Capture the cell that displays the provided text and extract its (x, y) central coordinate. 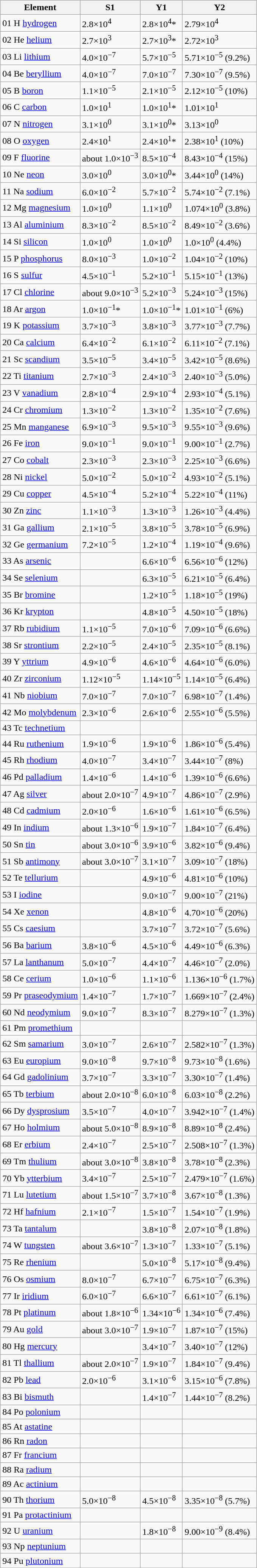
87 Fr francium (40, 1455)
06 C carbon (40, 107)
19 K potassium (40, 326)
5.2×10−3 (161, 292)
1.1×10−3 (110, 511)
3.35×10−8 (5.7%) (220, 1499)
5.7×10−5 (161, 57)
64 Gd gadolinium (40, 1078)
4.6×10−6 (161, 662)
about 3.0×10−8 (110, 1161)
28 Ni nickel (40, 477)
4.8×10−5 (161, 611)
81 Tl thallium (40, 1363)
4.81×10−6 (10%) (220, 878)
6.0×10−7 (110, 1296)
1.26×10−3 (4.4%) (220, 511)
05 B boron (40, 91)
5.22×10−4 (11%) (220, 493)
8.89×10−8 (2.4%) (220, 1127)
3.1×10−7 (161, 861)
9.7×10−8 (161, 1060)
5.24×10−3 (15%) (220, 292)
3.5×10−7 (110, 1111)
1.12×10−5 (110, 678)
57 La lanthanum (40, 962)
2.4×101 (110, 141)
68 Er erbium (40, 1145)
58 Ce cerium (40, 979)
33 As arsenic (40, 561)
1.61×10−6 (6.5%) (220, 810)
3.0×10−7 (110, 1044)
61 Pm promethium (40, 1028)
3.44×10−7 (8%) (220, 761)
8.279×10−7 (1.3%) (220, 1013)
1.0×101 (110, 107)
38 Sr strontium (40, 645)
25 Mn manganese (40, 426)
6.0×10−2 (110, 191)
47 Ag silver (40, 794)
77 Ir iridium (40, 1296)
94 Pu plutonium (40, 1560)
3.15×10−6 (7.8%) (220, 1380)
3.942×10−7 (1.4%) (220, 1111)
Y1 (161, 8)
92 U uranium (40, 1531)
60 Nd neodymium (40, 1013)
02 He helium (40, 40)
31 Ga gallium (40, 527)
6.1×10−2 (161, 343)
2.4×10−5 (161, 645)
6.6×10−7 (161, 1296)
1.8×10−8 (161, 1531)
09 F fluorine (40, 158)
76 Os osmium (40, 1279)
41 Nb niobium (40, 696)
7.30×10−7 (9.5%) (220, 73)
01 H hydrogen (40, 23)
8.0×10−3 (110, 259)
S1 (110, 8)
1.86×10−6 (5.4%) (220, 743)
3.1×10−6 (161, 1380)
2.7×10−3 (110, 376)
about 5.0×10−8 (110, 1127)
2.2×10−5 (110, 645)
1.19×10−4 (9.6%) (220, 544)
3.0×100* (161, 174)
2.6×10−6 (161, 712)
5.71×10−5 (9.2%) (220, 57)
2.4×101* (161, 141)
about 2.0×10−8 (110, 1094)
2.40×10−3 (5.0%) (220, 376)
13 Al aluminium (40, 225)
91 Pa protactinium (40, 1515)
3.82×10−6 (9.4%) (220, 844)
54 Xe xenon (40, 912)
2.38×101 (10%) (220, 141)
1.7×10−7 (161, 995)
1.34×10−6 (7.4%) (220, 1313)
8.43×10−4 (15%) (220, 158)
50 Sn tin (40, 844)
8.3×10−7 (161, 1013)
11 Na sodium (40, 191)
32 Ge germanium (40, 544)
21 Sc scandium (40, 359)
34 Se selenium (40, 578)
5.2×10−1 (161, 275)
Y2 (220, 8)
22 Ti titanium (40, 376)
3.30×10−7 (1.4%) (220, 1078)
8.9×10−8 (161, 1127)
1.1×100 (161, 208)
1.0×101* (161, 107)
48 Cd cadmium (40, 810)
3.13×100 (220, 124)
1.1×10−6 (161, 979)
4.9×10−7 (161, 794)
2.79×104 (220, 23)
69 Tm thulium (40, 1161)
7.09×10−6 (6.6%) (220, 629)
1.84×10−7 (9.4%) (220, 1363)
2.12×10−5 (10%) (220, 91)
4.93×10−2 (5.1%) (220, 477)
8.0×10−7 (110, 1279)
2.72×103 (220, 40)
3.78×10−8 (2.3%) (220, 1161)
6.0×10−8 (161, 1094)
4.70×10−6 (20%) (220, 912)
1.2×10−4 (161, 544)
51 Sb antimony (40, 861)
35 Br bromine (40, 595)
1.6×10−6 (161, 810)
49 In indium (40, 828)
3.1×100 (110, 124)
88 Ra radium (40, 1470)
1.136×10−6 (1.7%) (220, 979)
15 P phosphorus (40, 259)
Element (40, 8)
52 Te tellurium (40, 878)
5.7×10−2 (161, 191)
4.8×10−6 (161, 912)
3.9×10−6 (161, 844)
90 Th thorium (40, 1499)
17 Cl chlorine (40, 292)
70 Yb ytterbium (40, 1178)
1.3×10−7 (161, 1245)
23 V vanadium (40, 393)
9.0×10−8 (110, 1060)
27 Co cobalt (40, 460)
1.01×101 (220, 107)
2.25×10−3 (6.6%) (220, 460)
44 Ru ruthenium (40, 743)
7.0×10−6 (161, 629)
1.84×10−7 (6.4%) (220, 828)
6.11×10−2 (7.1%) (220, 343)
1.5×10−7 (161, 1212)
07 N nitrogen (40, 124)
6.9×10−3 (110, 426)
59 Pr praseodymium (40, 995)
3.1×100* (161, 124)
2.07×10−8 (1.8%) (220, 1228)
8.49×10−2 (3.6%) (220, 225)
2.4×10−3 (161, 376)
18 Ar argon (40, 309)
46 Pd palladium (40, 777)
3.0×100 (110, 174)
9.00×10−1 (2.7%) (220, 444)
3.8×10−5 (161, 527)
6.03×10−8 (2.2%) (220, 1094)
1.14×10−5 (6.4%) (220, 678)
1.54×10−7 (1.9%) (220, 1212)
67 Ho holmium (40, 1127)
9.5×10−3 (161, 426)
3.8×10−3 (161, 326)
4.86×10−7 (2.9%) (220, 794)
3.7×10−8 (161, 1195)
3.5×10−5 (110, 359)
36 Kr krypton (40, 611)
2.8×10−4 (110, 393)
1.3×10−3 (161, 511)
6.98×10−7 (1.4%) (220, 696)
7.2×10−5 (110, 544)
40 Zr zirconium (40, 678)
6.3×10−5 (161, 578)
30 Zn zinc (40, 511)
39 Y yttrium (40, 662)
79 Au gold (40, 1330)
3.67×10−8 (1.3%) (220, 1195)
4.5×10−1 (110, 275)
08 O oxygen (40, 141)
1.0×10−2 (161, 259)
5.2×10−4 (161, 493)
4.49×10−6 (6.3%) (220, 945)
4.5×10−6 (161, 945)
6.7×10−7 (161, 1279)
1.0×100 (4.4%) (220, 241)
3.09×10−7 (18%) (220, 861)
9.73×10−8 (1.6%) (220, 1060)
75 Re rhenium (40, 1262)
2.93×10−4 (5.1%) (220, 393)
26 Fe iron (40, 444)
2.55×10−6 (5.5%) (220, 712)
about 1.3×10−6 (110, 828)
3.8×10−6 (110, 945)
29 Cu copper (40, 493)
5.15×10−1 (13%) (220, 275)
2.7×103 (110, 40)
9.55×10−3 (9.6%) (220, 426)
9.00×10−9 (8.4%) (220, 1531)
83 Bi bismuth (40, 1397)
24 Cr chromium (40, 410)
63 Eu europium (40, 1060)
93 Np neptunium (40, 1546)
12 Mg magnesium (40, 208)
6.6×10−6 (161, 561)
1.669×10−7 (2.4%) (220, 995)
6.75×10−7 (6.3%) (220, 1279)
2.8×104* (161, 23)
9.00×10−7 (21%) (220, 895)
03 Li lithium (40, 57)
2.6×10−7 (161, 1044)
3.72×10−7 (5.6%) (220, 928)
72 Hf hafnium (40, 1212)
16 S sulfur (40, 275)
4.4×10−7 (161, 962)
3.78×10−5 (6.9%) (220, 527)
65 Tb terbium (40, 1094)
1.18×10−5 (19%) (220, 595)
3.7×10−3 (110, 326)
71 Lu lutetium (40, 1195)
3.3×10−7 (161, 1078)
6.4×10−2 (110, 343)
04 Be beryllium (40, 73)
62 Sm samarium (40, 1044)
3.44×100 (14%) (220, 174)
1.39×10−6 (6.6%) (220, 777)
2.9×10−4 (161, 393)
3.77×10−3 (7.7%) (220, 326)
4.46×10−7 (2.0%) (220, 962)
4.64×10−6 (6.0%) (220, 662)
89 Ac actinium (40, 1484)
86 Rn radon (40, 1441)
37 Rb rubidium (40, 629)
4.5×10−8 (161, 1499)
56 Ba barium (40, 945)
55 Cs caesium (40, 928)
14 Si silicon (40, 241)
1.074×100 (3.8%) (220, 208)
about 3.6×10−7 (110, 1245)
1.34×10−6 (161, 1313)
about 1.8×10−6 (110, 1313)
85 At astatine (40, 1427)
10 Ne neon (40, 174)
about 3.0×10−6 (110, 844)
1.0×10−6 (110, 979)
53 I iodine (40, 895)
8.5×10−2 (161, 225)
about 1.0×10−3 (110, 158)
4.50×10−5 (18%) (220, 611)
5.74×10−2 (7.1%) (220, 191)
8.3×10−2 (110, 225)
6.21×10−5 (6.4%) (220, 578)
78 Pt platinum (40, 1313)
4.5×10−4 (110, 493)
84 Po polonium (40, 1412)
2.35×10−5 (8.1%) (220, 645)
2.3×10−6 (110, 712)
about 9.0×10−3 (110, 292)
74 W tungsten (40, 1245)
43 Tc technetium (40, 728)
1.2×10−5 (161, 595)
2.4×10−7 (110, 1145)
2.8×104 (110, 23)
1.44×10−7 (8.2%) (220, 1397)
80 Hg mercury (40, 1346)
45 Rh rhodium (40, 761)
66 Dy dysprosium (40, 1111)
1.87×10−7 (15%) (220, 1330)
82 Pb lead (40, 1380)
2.508×10−7 (1.3%) (220, 1145)
73 Ta tantalum (40, 1228)
2.7×103* (161, 40)
8.5×10−4 (161, 158)
2.582×10−7 (1.3%) (220, 1044)
1.04×10−2 (10%) (220, 259)
1.01×10−1 (6%) (220, 309)
1.33×10−7 (5.1%) (220, 1245)
3.4×10−5 (161, 359)
5.17×10−8 (9.4%) (220, 1262)
2.1×10−7 (110, 1212)
5.0×10−7 (110, 962)
1.35×10−2 (7.6%) (220, 410)
6.56×10−6 (12%) (220, 561)
6.61×10−7 (6.1%) (220, 1296)
20 Ca calcium (40, 343)
1.14×10−5 (161, 678)
about 1.5×10−7 (110, 1195)
2.479×10−7 (1.6%) (220, 1178)
42 Mo molybdenum (40, 712)
3.40×10−7 (12%) (220, 1346)
3.42×10−5 (8.6%) (220, 359)
